From the cell containing the given text, extract its center point as (X, Y) coordinate. 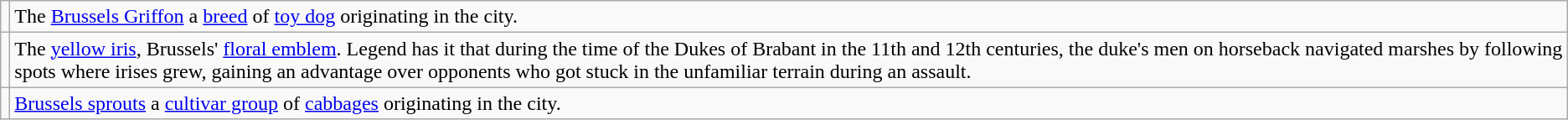
Brussels sprouts a cultivar group of cabbages originating in the city. (789, 103)
The Brussels Griffon a breed of toy dog originating in the city. (789, 17)
